From the cell containing the given text, extract its center point as (X, Y) coordinate. 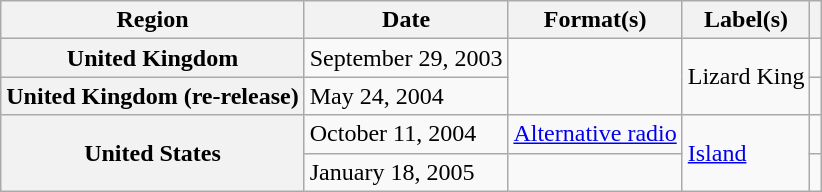
October 11, 2004 (406, 134)
September 29, 2003 (406, 58)
Label(s) (746, 20)
United States (152, 153)
Island (746, 153)
May 24, 2004 (406, 96)
Lizard King (746, 77)
Format(s) (595, 20)
Alternative radio (595, 134)
United Kingdom (152, 58)
United Kingdom (re-release) (152, 96)
Date (406, 20)
January 18, 2005 (406, 172)
Region (152, 20)
